Identify which cell holds the provided text, then report its (x, y) central coordinate. 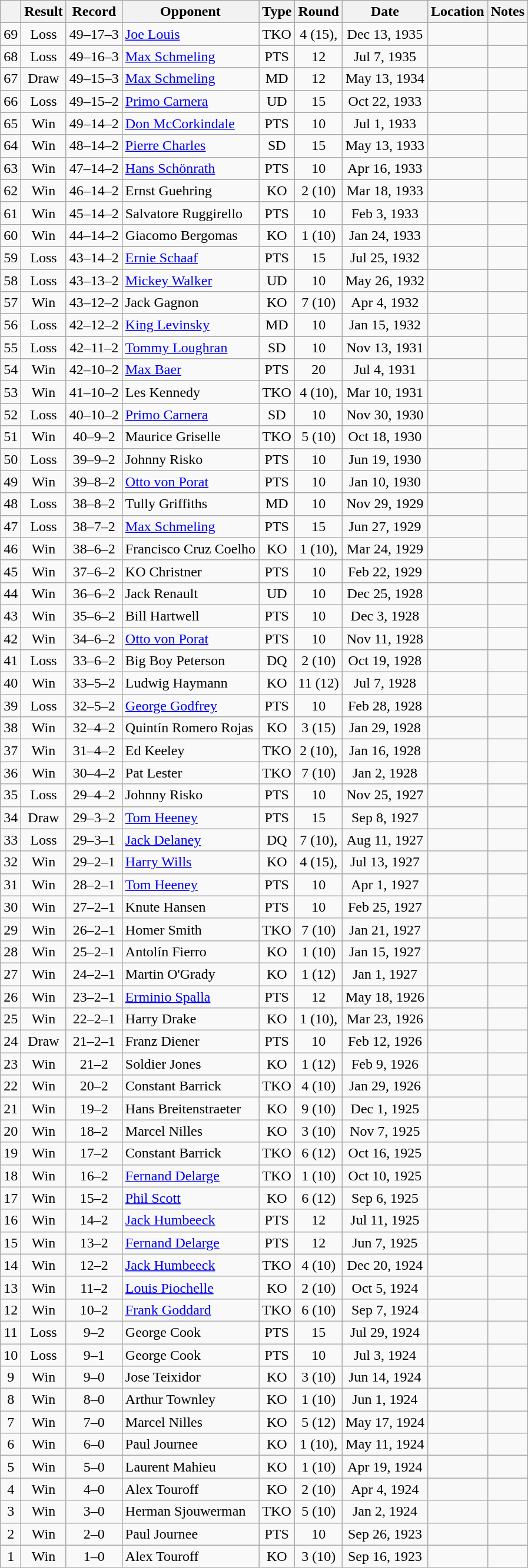
59 (11, 258)
25–2–1 (94, 952)
Mar 24, 1929 (385, 549)
Tommy Loughran (190, 348)
Sep 7, 1924 (385, 1310)
33–6–2 (94, 661)
Jan 10, 1930 (385, 482)
4 (10), (318, 392)
Sep 6, 1925 (385, 1198)
2–0 (94, 1534)
16–2 (94, 1176)
Jack Gagnon (190, 303)
Antolín Fierro (190, 952)
17–2 (94, 1153)
24–2–1 (94, 974)
King Levinsky (190, 325)
Herman Sjouwerman (190, 1512)
Feb 22, 1929 (385, 571)
28–2–1 (94, 885)
Jun 19, 1930 (385, 459)
Apr 4, 1924 (385, 1489)
Hans Schönrath (190, 168)
Jul 7, 1928 (385, 683)
20–2 (94, 1086)
Dec 1, 1925 (385, 1109)
28 (11, 952)
31–4–2 (94, 750)
7 (11, 1422)
Mar 18, 1933 (385, 191)
49–15–3 (94, 79)
24 (11, 1042)
31 (11, 885)
Mar 23, 1926 (385, 1019)
51 (11, 437)
5 (11, 1467)
48–14–2 (94, 146)
Feb 12, 1926 (385, 1042)
Maurice Griselle (190, 437)
26–2–1 (94, 929)
Les Kennedy (190, 392)
42–12–2 (94, 325)
Jan 24, 1933 (385, 235)
Feb 28, 1928 (385, 706)
12–2 (94, 1265)
KO Christner (190, 571)
Result (44, 12)
26 (11, 997)
29–4–2 (94, 795)
Jan 15, 1932 (385, 325)
Louis Piochelle (190, 1287)
Mickey Walker (190, 281)
43 (11, 616)
14 (11, 1265)
Round (318, 12)
49–16–3 (94, 56)
25 (11, 1019)
53 (11, 392)
Apr 16, 1933 (385, 168)
39–8–2 (94, 482)
2 (11, 1534)
Jun 14, 1924 (385, 1377)
Pat Lester (190, 773)
8–0 (94, 1400)
36–6–2 (94, 593)
11 (11, 1332)
6–0 (94, 1444)
9–1 (94, 1355)
67 (11, 79)
Jul 4, 1931 (385, 370)
Notes (507, 12)
Jan 1, 1927 (385, 974)
Hans Breitenstraeter (190, 1109)
10–2 (94, 1310)
Laurent Mahieu (190, 1467)
30–4–2 (94, 773)
7–0 (94, 1422)
35–6–2 (94, 616)
63 (11, 168)
11–2 (94, 1287)
3 (15) (318, 728)
Jack Renault (190, 593)
9–0 (94, 1377)
Jul 7, 1935 (385, 56)
Jul 25, 1932 (385, 258)
13 (11, 1287)
40–9–2 (94, 437)
Jan 2, 1924 (385, 1512)
18 (11, 1176)
3–0 (94, 1512)
4–0 (94, 1489)
43–13–2 (94, 281)
42–11–2 (94, 348)
Jul 11, 1925 (385, 1220)
3 (11, 1512)
Dec 13, 1935 (385, 34)
Ernst Guehring (190, 191)
13–2 (94, 1243)
Nov 11, 1928 (385, 638)
6 (11, 1444)
Ludwig Haymann (190, 683)
Tully Griffiths (190, 504)
19–2 (94, 1109)
Jul 1, 1933 (385, 124)
Oct 10, 1925 (385, 1176)
69 (11, 34)
Dec 20, 1924 (385, 1265)
Location (457, 12)
Quintín Romero Rojas (190, 728)
Arthur Townley (190, 1400)
32–4–2 (94, 728)
42 (11, 638)
8 (11, 1400)
41 (11, 661)
Ernie Schaaf (190, 258)
Record (94, 12)
32 (11, 862)
17 (11, 1198)
32–5–2 (94, 706)
9–2 (94, 1332)
Jose Teixidor (190, 1377)
Nov 30, 1930 (385, 415)
9 (10) (318, 1109)
21–2–1 (94, 1042)
45–14–2 (94, 213)
30 (11, 907)
Jan 15, 1927 (385, 952)
15–2 (94, 1198)
61 (11, 213)
54 (11, 370)
Bill Hartwell (190, 616)
29–2–1 (94, 862)
May 26, 1932 (385, 281)
27 (11, 974)
Nov 29, 1929 (385, 504)
Nov 13, 1931 (385, 348)
35 (11, 795)
18–2 (94, 1131)
Sep 16, 1923 (385, 1556)
Harry Drake (190, 1019)
40 (11, 683)
Apr 4, 1932 (385, 303)
34–6–2 (94, 638)
4 (11, 1489)
33 (11, 840)
68 (11, 56)
60 (11, 235)
66 (11, 101)
Big Boy Peterson (190, 661)
9 (11, 1377)
Feb 25, 1927 (385, 907)
27–2–1 (94, 907)
Phil Scott (190, 1198)
Nov 7, 1925 (385, 1131)
56 (11, 325)
44–14–2 (94, 235)
Harry Wills (190, 862)
Francisco Cruz Coelho (190, 549)
Erminio Spalla (190, 997)
Jul 3, 1924 (385, 1355)
16 (11, 1220)
Date (385, 12)
Feb 9, 1926 (385, 1064)
38–7–2 (94, 526)
Knute Hansen (190, 907)
Giacomo Bergomas (190, 235)
45 (11, 571)
22 (11, 1086)
Oct 5, 1924 (385, 1287)
47 (11, 526)
38–8–2 (94, 504)
Sep 8, 1927 (385, 818)
43–12–2 (94, 303)
1–0 (94, 1556)
41–10–2 (94, 392)
Dec 3, 1928 (385, 616)
Jun 7, 1925 (385, 1243)
62 (11, 191)
Jan 16, 1928 (385, 750)
6 (10) (318, 1310)
May 17, 1924 (385, 1422)
44 (11, 593)
Dec 25, 1928 (385, 593)
14–2 (94, 1220)
Max Baer (190, 370)
40–10–2 (94, 415)
23–2–1 (94, 997)
Joe Louis (190, 34)
49–15–2 (94, 101)
George Godfrey (190, 706)
37–6–2 (94, 571)
23 (11, 1064)
7 (10), (318, 840)
47–14–2 (94, 168)
Aug 11, 1927 (385, 840)
Jun 1, 1924 (385, 1400)
Ed Keeley (190, 750)
Pierre Charles (190, 146)
21–2 (94, 1064)
Jan 2, 1928 (385, 773)
Apr 1, 1927 (385, 885)
52 (11, 415)
21 (11, 1109)
58 (11, 281)
42–10–2 (94, 370)
11 (12) (318, 683)
29–3–1 (94, 840)
1 (11, 1556)
64 (11, 146)
Franz Diener (190, 1042)
Jul 13, 1927 (385, 862)
Don McCorkindale (190, 124)
29–3–2 (94, 818)
39–9–2 (94, 459)
Oct 16, 1925 (385, 1153)
48 (11, 504)
50 (11, 459)
43–14–2 (94, 258)
Oct 19, 1928 (385, 661)
Salvatore Ruggirello (190, 213)
Opponent (190, 12)
Soldier Jones (190, 1064)
5 (12) (318, 1422)
38–6–2 (94, 549)
May 13, 1933 (385, 146)
Jan 21, 1927 (385, 929)
34 (11, 818)
Oct 18, 1930 (385, 437)
Jul 29, 1924 (385, 1332)
2 (10), (318, 750)
57 (11, 303)
49 (11, 482)
Sep 26, 1923 (385, 1534)
29 (11, 929)
22–2–1 (94, 1019)
Jan 29, 1928 (385, 728)
33–5–2 (94, 683)
May 18, 1926 (385, 997)
Martin O'Grady (190, 974)
Mar 10, 1931 (385, 392)
May 13, 1934 (385, 79)
Frank Goddard (190, 1310)
55 (11, 348)
Jun 27, 1929 (385, 526)
37 (11, 750)
Apr 19, 1924 (385, 1467)
Oct 22, 1933 (385, 101)
49–17–3 (94, 34)
Nov 25, 1927 (385, 795)
65 (11, 124)
46 (11, 549)
38 (11, 728)
May 11, 1924 (385, 1444)
Feb 3, 1933 (385, 213)
5–0 (94, 1467)
39 (11, 706)
19 (11, 1153)
46–14–2 (94, 191)
Homer Smith (190, 929)
49–14–2 (94, 124)
Type (277, 12)
Jan 29, 1926 (385, 1086)
36 (11, 773)
Jack Delaney (190, 840)
